Detect which cell encompasses the target text, then output its [x, y] center coordinate. 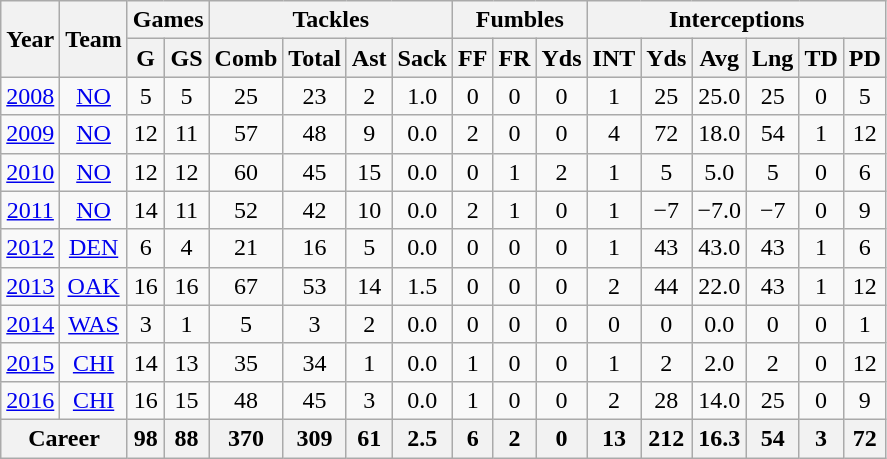
43.0 [720, 248]
88 [186, 438]
OAK [94, 286]
Fumbles [520, 20]
Lng [772, 58]
Interceptions [736, 20]
Tackles [330, 20]
Avg [720, 58]
DEN [94, 248]
−7.0 [720, 210]
98 [146, 438]
212 [666, 438]
2015 [30, 362]
2016 [30, 400]
Year [30, 39]
2013 [30, 286]
Games [168, 20]
FR [514, 58]
34 [315, 362]
61 [369, 438]
G [146, 58]
Sack [422, 58]
28 [666, 400]
Team [94, 39]
57 [246, 134]
2.5 [422, 438]
21 [246, 248]
35 [246, 362]
2010 [30, 172]
370 [246, 438]
22.0 [720, 286]
Career [64, 438]
23 [315, 96]
2.0 [720, 362]
Total [315, 58]
42 [315, 210]
67 [246, 286]
18.0 [720, 134]
1.0 [422, 96]
44 [666, 286]
2011 [30, 210]
60 [246, 172]
Comb [246, 58]
2008 [30, 96]
PD [864, 58]
53 [315, 286]
16.3 [720, 438]
52 [246, 210]
2014 [30, 324]
309 [315, 438]
WAS [94, 324]
Ast [369, 58]
2009 [30, 134]
INT [614, 58]
1.5 [422, 286]
TD [821, 58]
5.0 [720, 172]
14.0 [720, 400]
FF [472, 58]
2012 [30, 248]
25.0 [720, 96]
10 [369, 210]
GS [186, 58]
